Output the [x, y] coordinate of the center of the cell containing the given text.  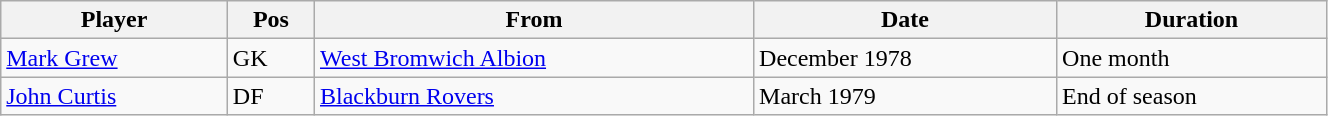
From [534, 20]
Blackburn Rovers [534, 96]
Player [114, 20]
December 1978 [906, 58]
Date [906, 20]
End of season [1192, 96]
Duration [1192, 20]
GK [270, 58]
Pos [270, 20]
Mark Grew [114, 58]
John Curtis [114, 96]
March 1979 [906, 96]
West Bromwich Albion [534, 58]
DF [270, 96]
One month [1192, 58]
